Capture the cell that displays the provided text and extract its (X, Y) central coordinate. 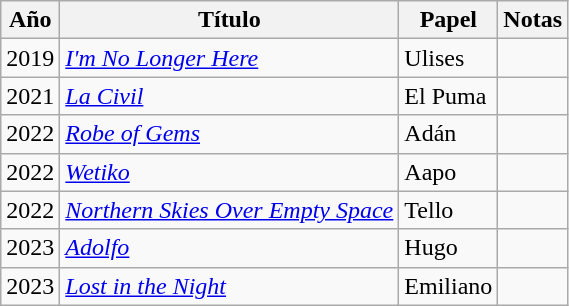
Adolfo (230, 248)
I'm No Longer Here (230, 58)
Año (30, 20)
Ulises (448, 58)
Papel (448, 20)
2021 (30, 96)
Emiliano (448, 286)
La Civil (230, 96)
Aapo (448, 172)
El Puma (448, 96)
2019 (30, 58)
Robe of Gems (230, 134)
Notas (533, 20)
Lost in the Night (230, 286)
Wetiko (230, 172)
Tello (448, 210)
Adán (448, 134)
Hugo (448, 248)
Northern Skies Over Empty Space (230, 210)
Título (230, 20)
